Pinpoint the cell where the given text exists, returning its (x, y) midpoint coordinate. 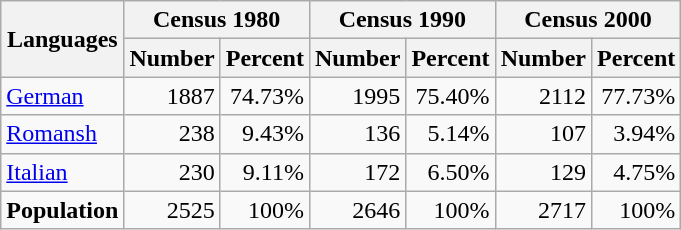
238 (172, 134)
136 (357, 134)
5.14% (450, 134)
2112 (543, 96)
Languages (62, 39)
75.40% (450, 96)
Census 1990 (402, 20)
129 (543, 172)
1995 (357, 96)
2525 (172, 210)
77.73% (636, 96)
6.50% (450, 172)
Romansh (62, 134)
74.73% (264, 96)
Italian (62, 172)
9.11% (264, 172)
German (62, 96)
4.75% (636, 172)
107 (543, 134)
Census 1980 (217, 20)
Census 2000 (588, 20)
2646 (357, 210)
172 (357, 172)
3.94% (636, 134)
1887 (172, 96)
2717 (543, 210)
9.43% (264, 134)
Population (62, 210)
230 (172, 172)
